Output the [X, Y] coordinate of the center of the cell containing the given text.  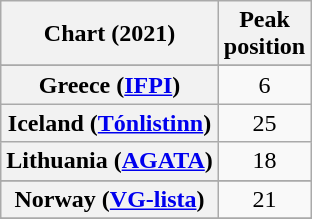
Greece (IFPI) [110, 85]
Lithuania (AGATA) [110, 161]
Peakposition [264, 34]
Norway (VG-lista) [110, 199]
Chart (2021) [110, 34]
18 [264, 161]
25 [264, 123]
21 [264, 199]
Iceland (Tónlistinn) [110, 123]
6 [264, 85]
